Search for the cell housing the specified text and yield its (x, y) center coordinate. 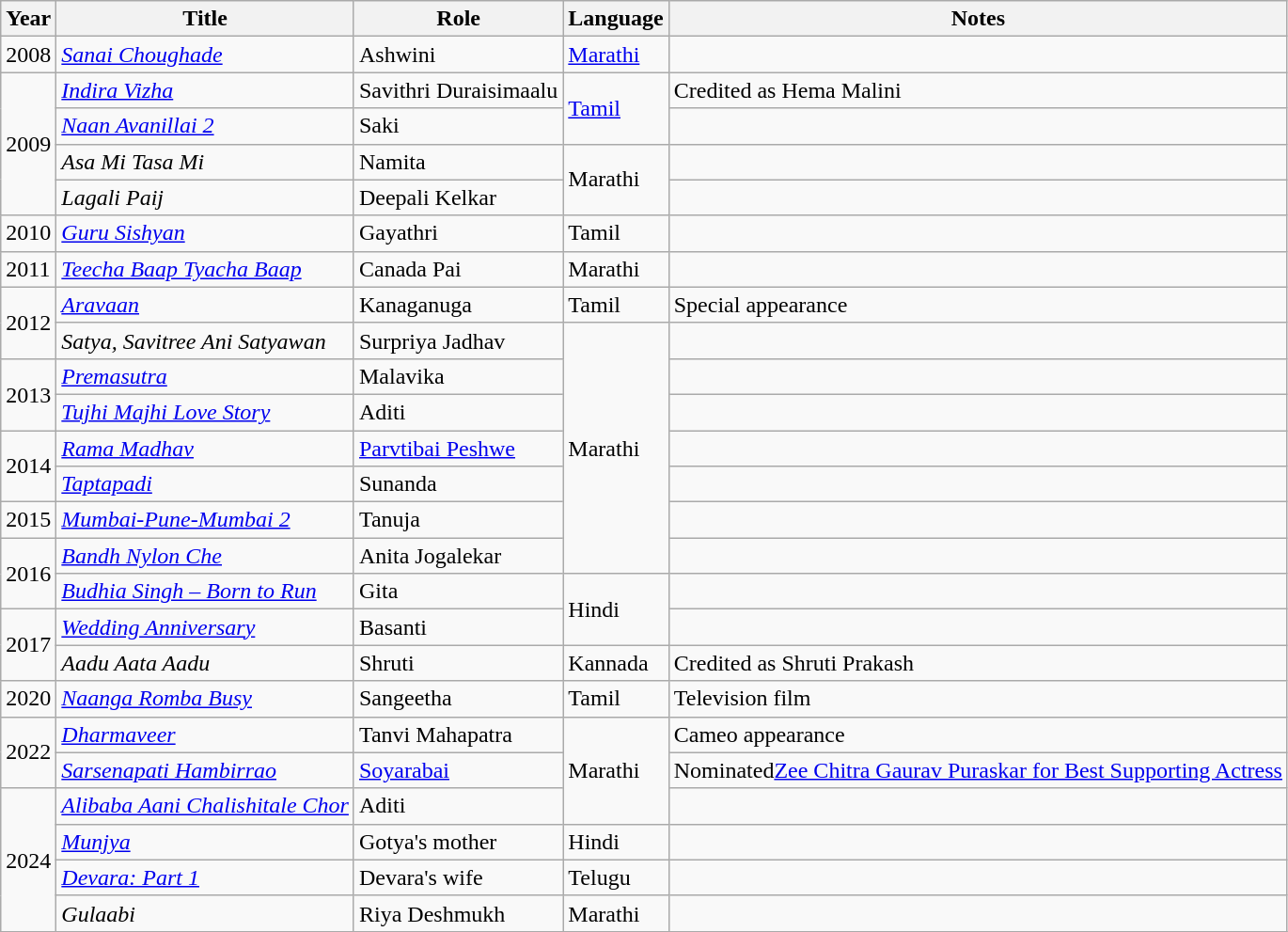
Credited as Shruti Prakash (978, 663)
Dharmaveer (205, 735)
Satya, Savitree Ani Satyawan (205, 340)
Anita Jogalekar (458, 556)
Aadu Aata Aadu (205, 663)
Mumbai-Pune-Mumbai 2 (205, 520)
Deepali Kelkar (458, 197)
Devara's wife (458, 877)
Sanai Choughade (205, 55)
Munjya (205, 842)
Gotya's mother (458, 842)
Kannada (616, 663)
Indira Vizha (205, 90)
2024 (28, 860)
Gita (458, 592)
Gayathri (458, 233)
Credited as Hema Malini (978, 90)
Devara: Part 1 (205, 877)
Language (616, 19)
Basanti (458, 627)
Riya Deshmukh (458, 913)
Premasutra (205, 376)
Shruti (458, 663)
2020 (28, 699)
Naanga Romba Busy (205, 699)
Sunanda (458, 484)
Alibaba Aani Chalishitale Chor (205, 806)
Saki (458, 126)
Sarsenapati Hambirrao (205, 770)
Tanvi Mahapatra (458, 735)
2009 (28, 144)
Namita (458, 162)
Guru Sishyan (205, 233)
Notes (978, 19)
Cameo appearance (978, 735)
Special appearance (978, 305)
Wedding Anniversary (205, 627)
2016 (28, 574)
Parvtibai Peshwe (458, 449)
Canada Pai (458, 269)
2012 (28, 323)
Rama Madhav (205, 449)
Kanaganuga (458, 305)
2014 (28, 466)
Title (205, 19)
Surpriya Jadhav (458, 340)
Year (28, 19)
2015 (28, 520)
Bandh Nylon Che (205, 556)
2008 (28, 55)
Naan Avanillai 2 (205, 126)
Savithri Duraisimaalu (458, 90)
Tujhi Majhi Love Story (205, 412)
Telugu (616, 877)
Malavika (458, 376)
Teecha Baap Tyacha Baap (205, 269)
2022 (28, 752)
2010 (28, 233)
Television film (978, 699)
Soyarabai (458, 770)
Tanuja (458, 520)
Taptapadi (205, 484)
Asa Mi Tasa Mi (205, 162)
Lagali Paij (205, 197)
Budhia Singh – Born to Run (205, 592)
Gulaabi (205, 913)
2013 (28, 394)
Sangeetha (458, 699)
2017 (28, 645)
Role (458, 19)
Aravaan (205, 305)
NominatedZee Chitra Gaurav Puraskar for Best Supporting Actress (978, 770)
2011 (28, 269)
Ashwini (458, 55)
